Locate the cell with the specified text and output its (X, Y) center coordinate. 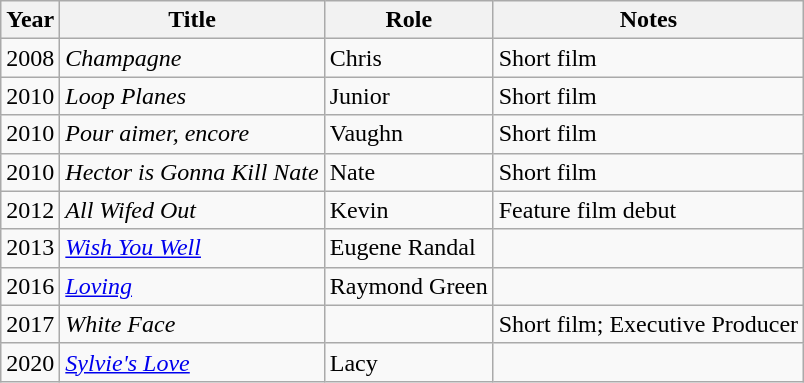
Vaughn (408, 134)
Raymond Green (408, 286)
Pour aimer, encore (192, 134)
White Face (192, 324)
2013 (30, 248)
Wish You Well (192, 248)
All Wifed Out (192, 210)
2008 (30, 58)
Hector is Gonna Kill Nate (192, 172)
Kevin (408, 210)
Sylvie's Love (192, 362)
Feature film debut (648, 210)
Chris (408, 58)
Loving (192, 286)
Nate (408, 172)
Eugene Randal (408, 248)
Title (192, 20)
Year (30, 20)
2020 (30, 362)
Champagne (192, 58)
2016 (30, 286)
Loop Planes (192, 96)
Lacy (408, 362)
Junior (408, 96)
2017 (30, 324)
2012 (30, 210)
Short film; Executive Producer (648, 324)
Role (408, 20)
Notes (648, 20)
